Determine the [x, y] coordinate at the center of the cell enclosing the given text.  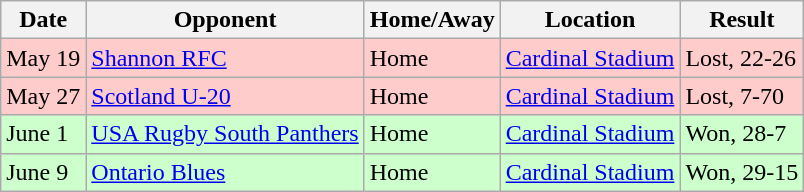
Ontario Blues [225, 172]
May 27 [44, 96]
Shannon RFC [225, 58]
Won, 28-7 [742, 134]
June 9 [44, 172]
Result [742, 20]
Home/Away [432, 20]
Location [590, 20]
Lost, 22-26 [742, 58]
May 19 [44, 58]
Opponent [225, 20]
USA Rugby South Panthers [225, 134]
Date [44, 20]
Won, 29-15 [742, 172]
Lost, 7-70 [742, 96]
Scotland U-20 [225, 96]
June 1 [44, 134]
